Provide the (x, y) coordinate of the cell's center where the given text is located.  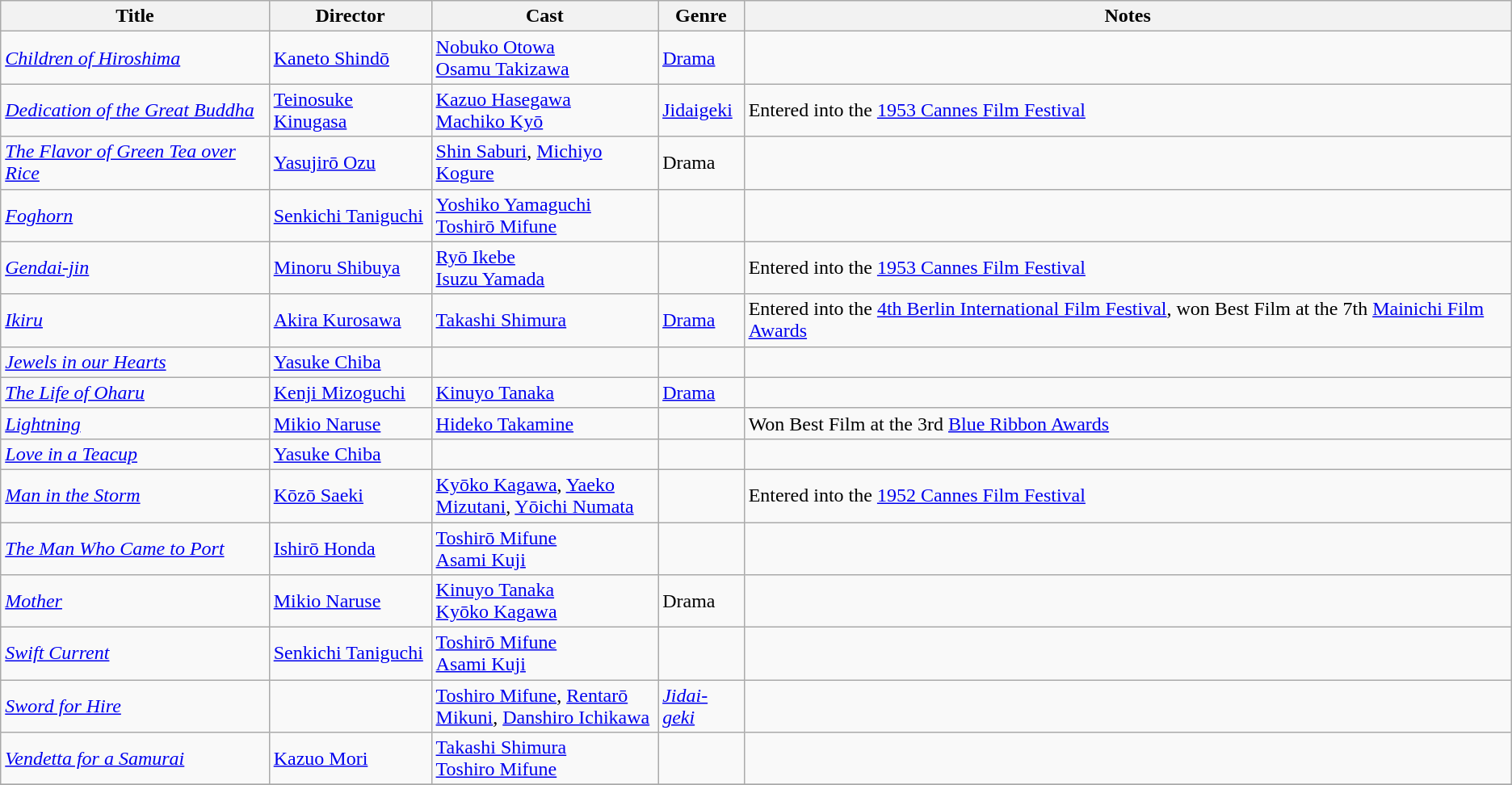
Mother (135, 601)
Entered into the 1952 Cannes Film Festival (1128, 496)
Kinuyo Tanaka (544, 392)
Notes (1128, 16)
Jidaigeki (701, 110)
Jidai-geki (701, 706)
Lightning (135, 423)
Kenji Mizoguchi (351, 392)
Kinuyo TanakaKyōko Kagawa (544, 601)
Shin Saburi, Michiyo Kogure (544, 163)
Yasujirō Ozu (351, 163)
Love in a Teacup (135, 454)
Won Best Film at the 3rd Blue Ribbon Awards (1128, 423)
Sword for Hire (135, 706)
Minoru Shibuya (351, 268)
Yoshiko YamaguchiToshirō Mifune (544, 215)
Teinosuke Kinugasa (351, 110)
Toshiro Mifune, Rentarō Mikuni, Danshiro Ichikawa (544, 706)
Director (351, 16)
Kōzō Saeki (351, 496)
The Life of Oharu (135, 392)
Kazuo Mori (351, 759)
Title (135, 16)
Foghorn (135, 215)
Kyōko Kagawa, Yaeko Mizutani, Yōichi Numata (544, 496)
Ryō IkebeIsuzu Yamada (544, 268)
Kazuo HasegawaMachiko Kyō (544, 110)
Jewels in our Hearts (135, 362)
Takashi ShimuraToshiro Mifune (544, 759)
Man in the Storm (135, 496)
Vendetta for a Samurai (135, 759)
Takashi Shimura (544, 320)
Ishirō Honda (351, 548)
Cast (544, 16)
Entered into the 4th Berlin International Film Festival, won Best Film at the 7th Mainichi Film Awards (1128, 320)
Nobuko OtowaOsamu Takizawa (544, 58)
Genre (701, 16)
Swift Current (135, 654)
Hideko Takamine (544, 423)
Kaneto Shindō (351, 58)
Gendai-jin (135, 268)
The Flavor of Green Tea over Rice (135, 163)
Dedication of the Great Buddha (135, 110)
Akira Kurosawa (351, 320)
Ikiru (135, 320)
The Man Who Came to Port (135, 548)
Children of Hiroshima (135, 58)
